Capture the cell that displays the provided text and extract its (x, y) central coordinate. 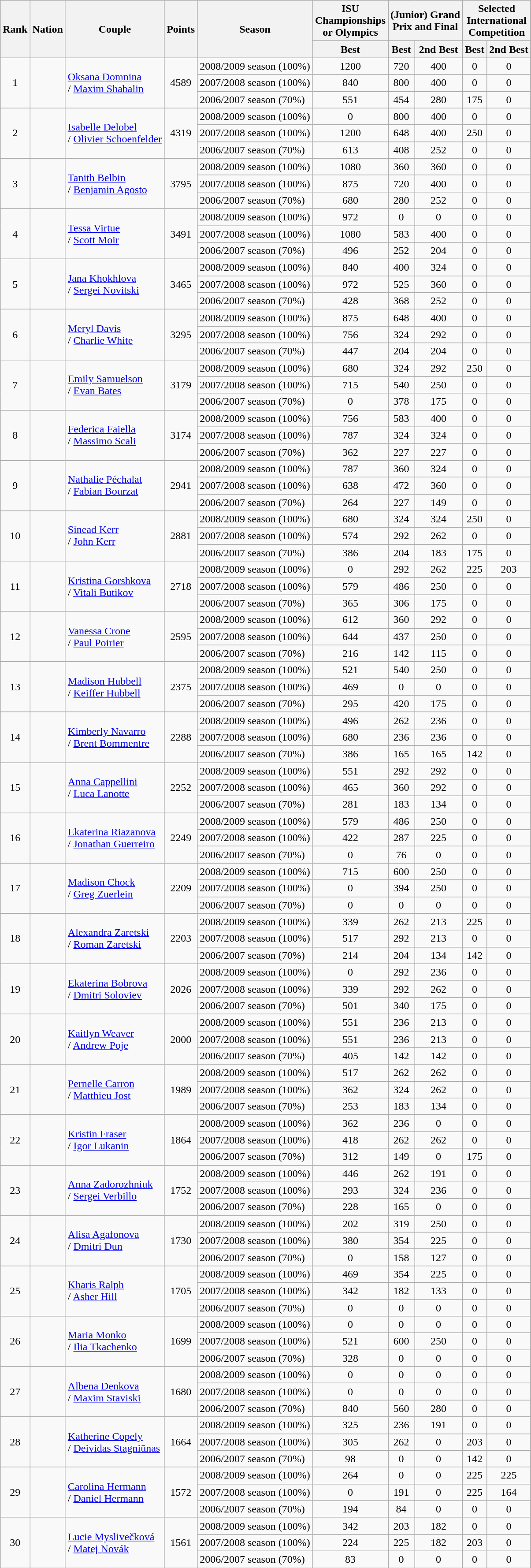
Anna Cappellini / Luca Lanotte (115, 788)
422 (350, 838)
613 (350, 150)
2881 (181, 536)
164 (509, 1492)
Kimberly Navarro / Brent Bommentre (115, 737)
305 (350, 1442)
574 (350, 536)
Nation (48, 29)
2 (15, 133)
Madison Hubbell / Keiffer Hubbell (115, 687)
10 (15, 536)
19 (15, 989)
98 (350, 1459)
Jana Khokhlova / Sergei Novitski (115, 284)
447 (350, 351)
24 (15, 1240)
3795 (181, 183)
2249 (181, 838)
Vanessa Crone / Paul Poirier (115, 637)
133 (439, 1291)
560 (401, 1408)
216 (350, 653)
1680 (181, 1392)
Nathalie Péchalat / Fabian Bourzat (115, 485)
378 (401, 402)
26 (15, 1341)
Season (255, 29)
25 (15, 1291)
418 (350, 1140)
319 (401, 1224)
202 (350, 1224)
368 (401, 301)
Madison Chock / Greg Zuerlein (115, 888)
3465 (181, 284)
4 (15, 234)
28 (15, 1442)
115 (439, 653)
ISU Championships or Olympics (350, 21)
7 (15, 385)
29 (15, 1492)
Sinead Kerr / John Kerr (115, 536)
1572 (181, 1492)
1 (15, 83)
17 (15, 888)
Emily Samuelson / Evan Bates (115, 385)
328 (350, 1358)
3295 (181, 335)
446 (350, 1173)
11 (15, 586)
194 (350, 1509)
408 (401, 150)
472 (401, 485)
380 (350, 1240)
13 (15, 687)
84 (401, 1509)
3 (15, 183)
20 (15, 1039)
Kharis Ralph / Asher Hill (115, 1291)
83 (350, 1559)
Ekaterina Riazanova / Jonathan Guerreiro (115, 838)
(Junior) Grand Prix and Final (426, 21)
405 (350, 1056)
3179 (181, 385)
158 (401, 1257)
420 (401, 704)
21 (15, 1090)
428 (350, 301)
612 (350, 620)
2941 (181, 485)
Alexandra Zaretski / Roman Zaretski (115, 939)
2375 (181, 687)
8 (15, 435)
3491 (181, 234)
2252 (181, 788)
12 (15, 637)
23 (15, 1190)
22 (15, 1140)
340 (401, 1006)
30 (15, 1542)
306 (401, 603)
Points (181, 29)
295 (350, 704)
1699 (181, 1341)
Kristin Fraser / Igor Lukanin (115, 1140)
2718 (181, 586)
253 (350, 1106)
312 (350, 1157)
394 (401, 888)
2026 (181, 989)
Federica Faiella / Massimo Scali (115, 435)
Anna Zadorozhniuk / Sergei Verbillo (115, 1190)
224 (350, 1542)
281 (350, 804)
1752 (181, 1190)
454 (401, 100)
Albena Denkova / Maxim Staviski (115, 1392)
Selected International Competition (497, 21)
638 (350, 485)
Tanith Belbin / Benjamin Agosto (115, 183)
Isabelle Delobel / Olivier Schoenfelder (115, 133)
465 (350, 788)
293 (350, 1190)
1561 (181, 1542)
4589 (181, 83)
1730 (181, 1240)
2203 (181, 939)
2288 (181, 737)
Kaitlyn Weaver / Andrew Poje (115, 1039)
2595 (181, 637)
Pernelle Carron / Matthieu Jost (115, 1090)
Rank (15, 29)
16 (15, 838)
3174 (181, 435)
525 (401, 284)
287 (401, 838)
18 (15, 939)
644 (350, 637)
2000 (181, 1039)
Couple (115, 29)
Alisa Agafonova / Dmitri Dun (115, 1240)
76 (401, 855)
14 (15, 737)
Katherine Copely / Deividas Stagniūnas (115, 1442)
214 (350, 955)
2209 (181, 888)
127 (439, 1257)
Lucie Myslivečková / Matej Novák (115, 1542)
501 (350, 1006)
228 (350, 1207)
325 (350, 1425)
1705 (181, 1291)
437 (401, 637)
365 (350, 603)
Kristina Gorshkova / Vitali Butikov (115, 586)
15 (15, 788)
Maria Monko / Ilia Tkachenko (115, 1341)
1864 (181, 1140)
1664 (181, 1442)
5 (15, 284)
6 (15, 335)
4319 (181, 133)
Carolina Hermann / Daniel Hermann (115, 1492)
Tessa Virtue / Scott Moir (115, 234)
27 (15, 1392)
Meryl Davis / Charlie White (115, 335)
Oksana Domnina / Maxim Shabalin (115, 83)
Ekaterina Bobrova / Dmitri Soloviev (115, 989)
1989 (181, 1090)
9 (15, 485)
